Scan for the cell matching the given text and deliver its [x, y] coordinate at center. 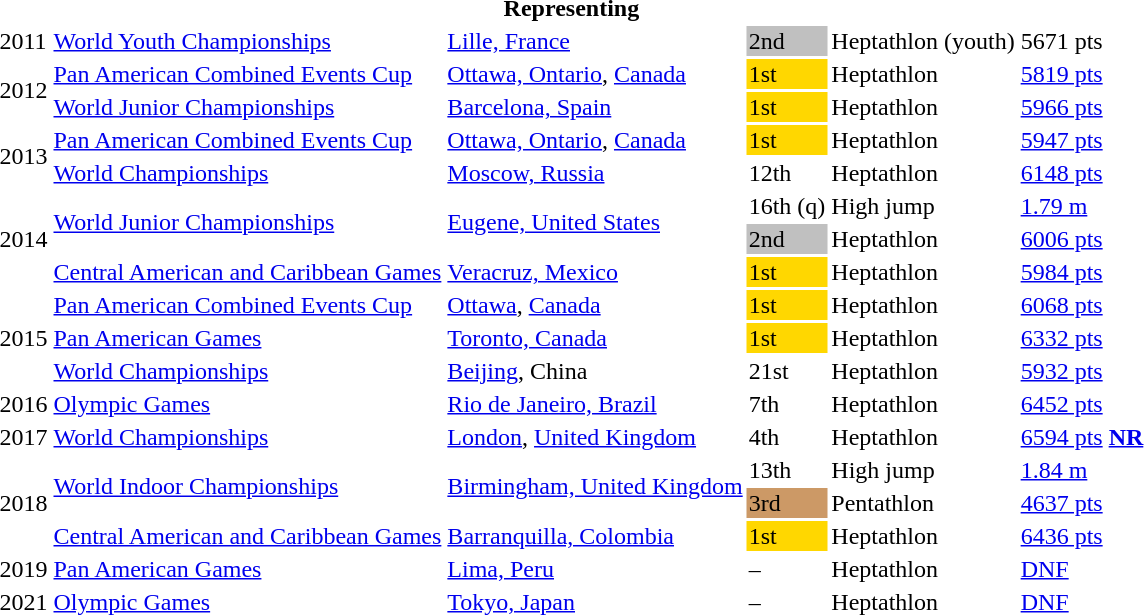
Barcelona, Spain [595, 107]
3rd [787, 503]
Lima, Peru [595, 569]
World Indoor Championships [248, 486]
Moscow, Russia [595, 173]
Barranquilla, Colombia [595, 536]
21st [787, 371]
16th (q) [787, 206]
Eugene, United States [595, 222]
7th [787, 404]
Beijing, China [595, 371]
Lille, France [595, 41]
– [787, 569]
4th [787, 437]
12th [787, 173]
Veracruz, Mexico [595, 272]
London, United Kingdom [595, 437]
Heptathlon (youth) [923, 41]
Birmingham, United Kingdom [595, 486]
Rio de Janeiro, Brazil [595, 404]
Toronto, Canada [595, 338]
Ottawa, Canada [595, 305]
World Youth Championships [248, 41]
Pentathlon [923, 503]
Olympic Games [248, 404]
13th [787, 470]
